Pinpoint the cell where the given text exists, returning its [x, y] midpoint coordinate. 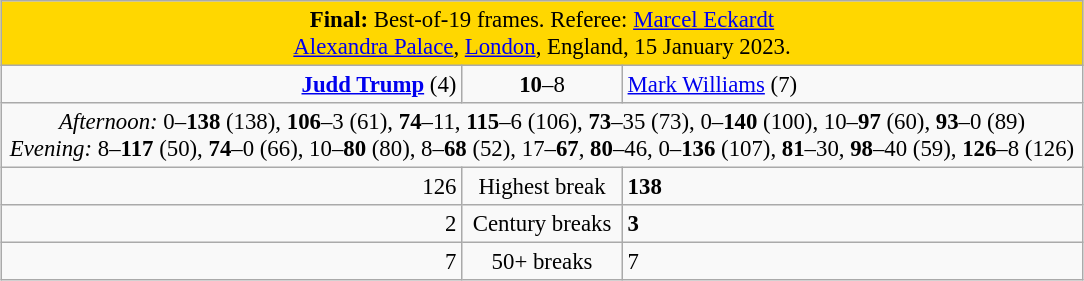
Judd Trump (4) [232, 85]
2 [232, 224]
50+ breaks [542, 262]
Century breaks [542, 224]
Final: Best-of-19 frames. Referee: Marcel Eckardt Alexandra Palace, London, England, 15 January 2023. [542, 34]
10–8 [542, 85]
138 [852, 187]
126 [232, 187]
Highest break [542, 187]
Mark Williams (7) [852, 85]
3 [852, 224]
